Detect which cell encompasses the target text, then output its [x, y] center coordinate. 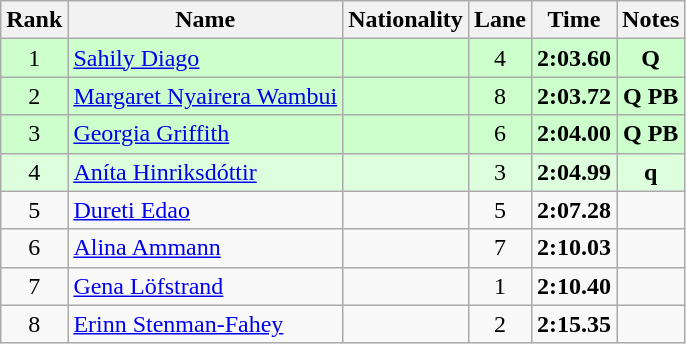
2:03.72 [574, 96]
2:04.99 [574, 172]
2:07.28 [574, 210]
Lane [500, 20]
2:10.40 [574, 286]
Georgia Griffith [206, 134]
Name [206, 20]
Dureti Edao [206, 210]
Q [651, 58]
q [651, 172]
2:15.35 [574, 324]
Time [574, 20]
Gena Löfstrand [206, 286]
Erinn Stenman-Fahey [206, 324]
Alina Ammann [206, 248]
Rank [34, 20]
Aníta Hinriksdóttir [206, 172]
2:10.03 [574, 248]
2:04.00 [574, 134]
Sahily Diago [206, 58]
Margaret Nyairera Wambui [206, 96]
2:03.60 [574, 58]
Notes [651, 20]
Nationality [406, 20]
